Extract the (X, Y) coordinate from the center of the cell holding the provided text.  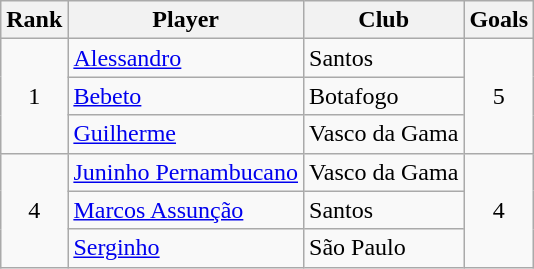
Alessandro (186, 58)
São Paulo (384, 248)
Juninho Pernambucano (186, 172)
Serginho (186, 248)
1 (34, 96)
Goals (499, 20)
Rank (34, 20)
Guilherme (186, 134)
Bebeto (186, 96)
Player (186, 20)
Botafogo (384, 96)
Marcos Assunção (186, 210)
Club (384, 20)
5 (499, 96)
